For the text-containing cell, return its midpoint in (x, y) coordinate format. 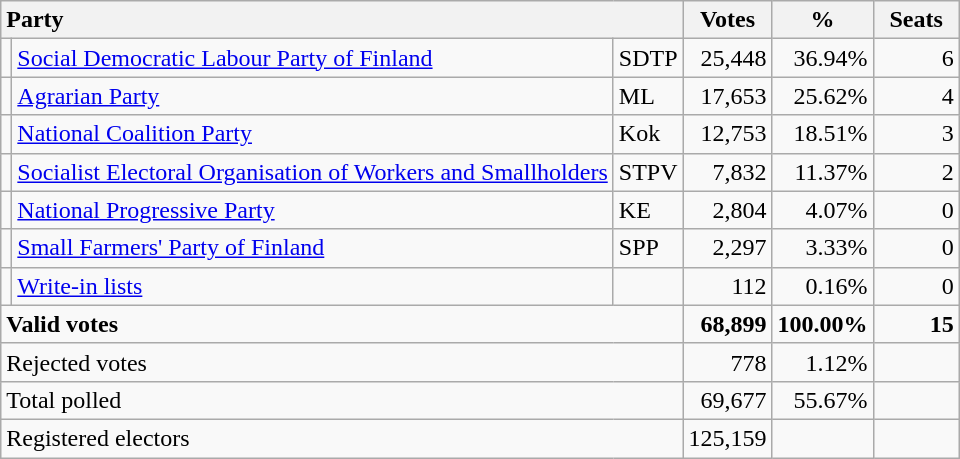
69,677 (728, 400)
STPV (648, 172)
55.67% (822, 400)
4.07% (822, 210)
25.62% (822, 96)
4 (916, 96)
Social Democratic Labour Party of Finland (312, 58)
68,899 (728, 324)
17,653 (728, 96)
3 (916, 134)
2,297 (728, 248)
6 (916, 58)
Valid votes (342, 324)
112 (728, 286)
Total polled (342, 400)
% (822, 20)
Party (342, 20)
100.00% (822, 324)
25,448 (728, 58)
ML (648, 96)
Rejected votes (342, 362)
National Coalition Party (312, 134)
National Progressive Party (312, 210)
Kok (648, 134)
0.16% (822, 286)
18.51% (822, 134)
1.12% (822, 362)
7,832 (728, 172)
Seats (916, 20)
Agrarian Party (312, 96)
36.94% (822, 58)
778 (728, 362)
Small Farmers' Party of Finland (312, 248)
3.33% (822, 248)
2 (916, 172)
125,159 (728, 438)
KE (648, 210)
15 (916, 324)
11.37% (822, 172)
SDTP (648, 58)
Socialist Electoral Organisation of Workers and Smallholders (312, 172)
Registered electors (342, 438)
SPP (648, 248)
Write-in lists (312, 286)
12,753 (728, 134)
Votes (728, 20)
2,804 (728, 210)
